Detect which cell encompasses the target text, then output its [x, y] center coordinate. 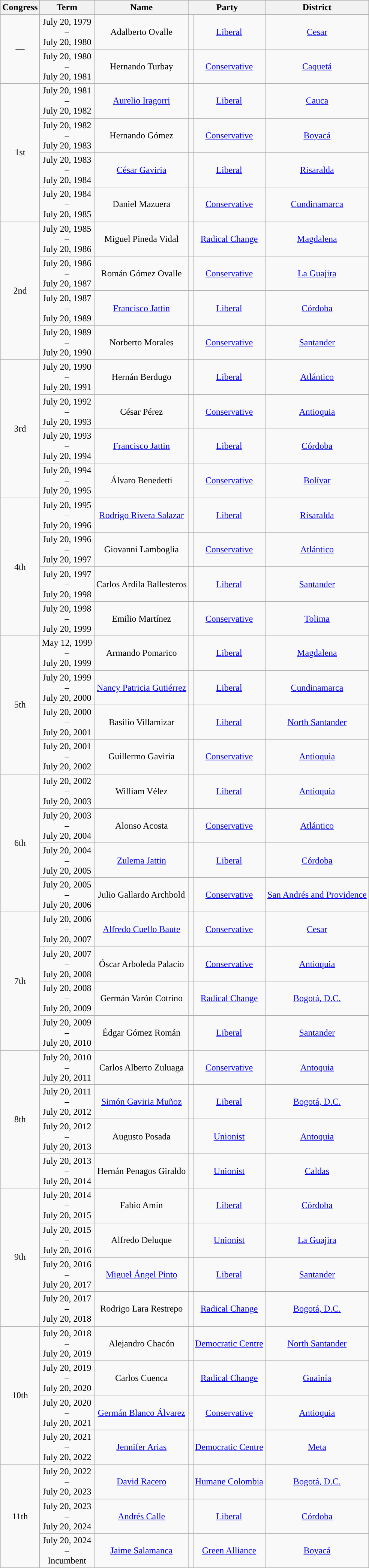
Carlos Alberto Zuluaga [141, 1067]
Álvaro Benedetti [141, 481]
Meta [317, 1447]
July 20, 1990–July 20, 1991 [67, 377]
July 20, 1995–July 20, 1996 [67, 515]
Alonso Acosta [141, 826]
Miguel Pineda Vidal [141, 239]
July 20, 2010–July 20, 2011 [67, 1067]
Carlos Ardila Ballesteros [141, 584]
July 20, 2016–July 20, 2017 [67, 1274]
Hernán Penagos Giraldo [141, 1171]
July 20, 2014–July 20, 2015 [67, 1205]
July 20, 1980–July 20, 1981 [67, 66]
May 12, 1999–July 20, 1999 [67, 653]
Cauca [317, 101]
César Gaviria [141, 170]
July 20, 1987–July 20, 1989 [67, 308]
July 20, 2004–July 20, 2005 [67, 860]
Armando Pomarico [141, 653]
Emilio Martínez [141, 619]
July 20, 2022–July 20, 2023 [67, 1481]
Germán Blanco Álvarez [141, 1412]
July 20, 1986–July 20, 1987 [67, 273]
Jennifer Arias [141, 1447]
July 20, 2000–July 20, 2001 [67, 722]
July 20, 1979–July 20, 1980 [67, 32]
Germán Varón Cotrino [141, 998]
Fabio Amín [141, 1205]
Humane Colombia [229, 1481]
— [20, 49]
July 20, 2001–July 20, 2002 [67, 757]
Caldas [317, 1171]
July 20, 2024–Incumbent [67, 1551]
Alfredo Cuello Baute [141, 929]
Congress [20, 7]
Name [141, 7]
July 20, 2015–July 20, 2016 [67, 1240]
Rodrigo Rivera Salazar [141, 515]
Miguel Ángel Pinto [141, 1274]
Term [67, 7]
July 20, 2021–July 20, 2022 [67, 1447]
Nancy Patricia Gutiérrez [141, 688]
July 20, 1999–July 20, 2000 [67, 688]
District [317, 7]
Hernando Gómez [141, 135]
July 20, 1984–July 20, 1985 [67, 204]
July 20, 2007–July 20, 2008 [67, 964]
10th [20, 1395]
9th [20, 1257]
1st [20, 153]
July 20, 2003–July 20, 2004 [67, 826]
Julio Gallardo Archbold [141, 895]
July 20, 2005–July 20, 2006 [67, 895]
July 20, 2006–July 20, 2007 [67, 929]
July 20, 1992–July 20, 1993 [67, 412]
July 20, 2008–July 20, 2009 [67, 998]
Aurelio Iragorri [141, 101]
Hernán Berdugo [141, 377]
July 20, 1994–July 20, 1995 [67, 481]
July 20, 2011–July 20, 2012 [67, 1102]
July 20, 1993–July 20, 1994 [67, 446]
Guillermo Gaviria [141, 757]
Giovanni Lamboglia [141, 550]
Bolívar [317, 481]
July 20, 2009–July 20, 2010 [67, 1033]
Édgar Gómez Román [141, 1033]
Jaime Salamanca [141, 1551]
July 20, 2018–July 20, 2019 [67, 1343]
July 20, 1982–July 20, 1983 [67, 135]
David Racero [141, 1481]
Rodrigo Lara Restrepo [141, 1309]
Carlos Cuenca [141, 1378]
Basilio Villamizar [141, 722]
July 20, 1997–July 20, 1998 [67, 584]
6th [20, 843]
8th [20, 1119]
César Pérez [141, 412]
July 20, 1985–July 20, 1986 [67, 239]
Alfredo Deluque [141, 1240]
Green Alliance [229, 1551]
Caquetá [317, 66]
July 20, 2019–July 20, 2020 [67, 1378]
Adalberto Ovalle [141, 32]
Román Gómez Ovalle [141, 273]
July 20, 1998–July 20, 1999 [67, 619]
William Vélez [141, 791]
Alejandro Chacón [141, 1343]
Simón Gaviria Muñoz [141, 1102]
Óscar Arboleda Palacio [141, 964]
July 20, 2002–July 20, 2003 [67, 791]
Guainía [317, 1378]
Andrés Calle [141, 1516]
2nd [20, 291]
3rd [20, 429]
July 20, 2012–July 20, 2013 [67, 1136]
July 20, 1983–July 20, 1984 [67, 170]
5th [20, 705]
4th [20, 567]
July 20, 1981–July 20, 1982 [67, 101]
Zulema Jattin [141, 860]
Tolima [317, 619]
Augusto Posada [141, 1136]
7th [20, 981]
11th [20, 1516]
July 20, 2020–July 20, 2021 [67, 1412]
July 20, 2017–July 20, 2018 [67, 1309]
San Andrés and Providence [317, 895]
Norberto Morales [141, 342]
July 20, 2023–July 20, 2024 [67, 1516]
July 20, 1996–July 20, 1997 [67, 550]
July 20, 1989–July 20, 1990 [67, 342]
Daniel Mazuera [141, 204]
Hernando Turbay [141, 66]
Party [227, 7]
July 20, 2013–July 20, 2014 [67, 1171]
